Search for the cell housing the specified text and yield its [x, y] center coordinate. 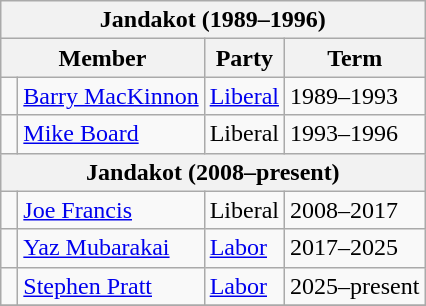
Party [244, 58]
2025–present [355, 286]
Member [102, 58]
Stephen Pratt [111, 286]
Jandakot (1989–1996) [213, 20]
Jandakot (2008–present) [213, 172]
2017–2025 [355, 248]
Term [355, 58]
Mike Board [111, 134]
Yaz Mubarakai [111, 248]
2008–2017 [355, 210]
1989–1993 [355, 96]
Joe Francis [111, 210]
1993–1996 [355, 134]
Barry MacKinnon [111, 96]
